Search for the cell housing the specified text and yield its (x, y) center coordinate. 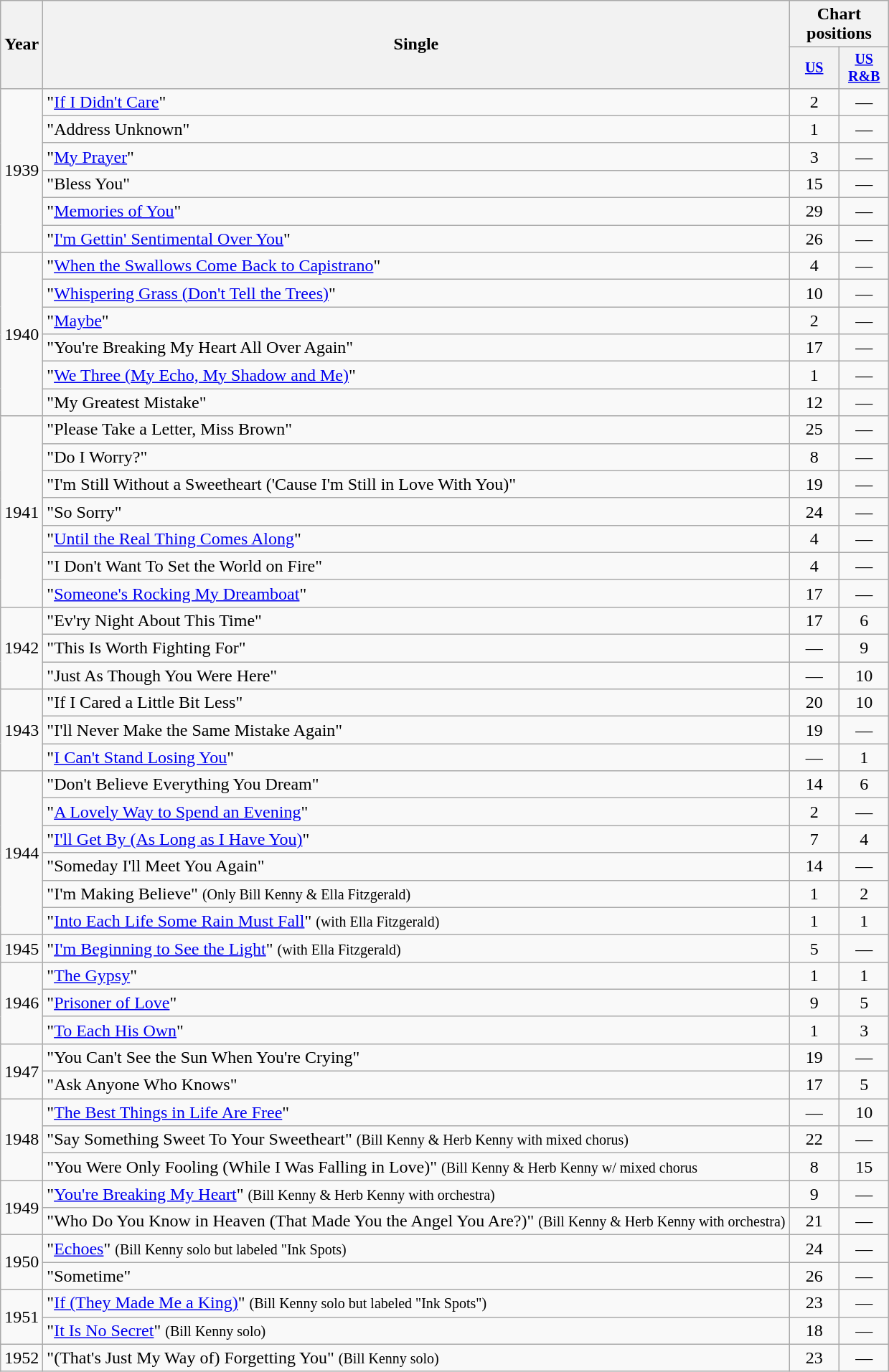
Single (416, 44)
1947 (22, 1071)
"You Were Only Fooling (While I Was Falling in Love)" (Bill Kenny & Herb Kenny w/ mixed chorus (416, 1167)
22 (814, 1140)
1948 (22, 1140)
25 (814, 430)
"I'll Never Make the Same Mistake Again" (416, 730)
1940 (22, 334)
Year (22, 44)
12 (814, 402)
1950 (22, 1262)
"Address Unknown" (416, 129)
"Bless You" (416, 184)
"Until the Real Thing Comes Along" (416, 539)
"So Sorry" (416, 511)
1944 (22, 853)
"Sometime" (416, 1276)
1943 (22, 730)
"You're Breaking My Heart" (Bill Kenny & Herb Kenny with orchestra) (416, 1194)
"Into Each Life Some Rain Must Fall" (with Ella Fitzgerald) (416, 921)
1949 (22, 1208)
"If (They Made Me a King)" (Bill Kenny solo but labeled "Ink Spots") (416, 1303)
1945 (22, 948)
18 (814, 1330)
USR&B (864, 67)
1952 (22, 1358)
1942 (22, 648)
"You Can't See the Sun When You're Crying" (416, 1057)
"My Greatest Mistake" (416, 402)
"Do I Worry?" (416, 457)
1939 (22, 170)
"If I Didn't Care" (416, 102)
21 (814, 1221)
"Just As Though You Were Here" (416, 676)
Chart positions (839, 24)
"The Gypsy" (416, 975)
"I'm Beginning to See the Light" (with Ella Fitzgerald) (416, 948)
"Don't Believe Everything You Dream" (416, 785)
"It Is No Secret" (Bill Kenny solo) (416, 1330)
"Please Take a Letter, Miss Brown" (416, 430)
"To Each His Own" (416, 1030)
"Ask Anyone Who Knows" (416, 1085)
"Who Do You Know in Heaven (That Made You the Angel You Are?)" (Bill Kenny & Herb Kenny with orchestra) (416, 1221)
20 (814, 703)
"We Three (My Echo, My Shadow and Me)" (416, 375)
"Someone's Rocking My Dreamboat" (416, 593)
"I'll Get By (As Long as I Have You)" (416, 839)
1941 (22, 511)
29 (814, 212)
"Someday I'll Meet You Again" (416, 866)
"Maybe" (416, 321)
"I'm Still Without a Sweetheart ('Cause I'm Still in Love With You)" (416, 484)
"A Lovely Way to Spend an Evening" (416, 812)
"Whispering Grass (Don't Tell the Trees)" (416, 293)
"Echoes" (Bill Kenny solo but labeled "Ink Spots) (416, 1249)
"This Is Worth Fighting For" (416, 648)
"If I Cared a Little Bit Less" (416, 703)
"(That's Just My Way of) Forgetting You" (Bill Kenny solo) (416, 1358)
"You're Breaking My Heart All Over Again" (416, 348)
"My Prayer" (416, 156)
1946 (22, 1003)
7 (814, 839)
"I Can't Stand Losing You" (416, 757)
"The Best Things in Life Are Free" (416, 1112)
US (814, 67)
"Say Something Sweet To Your Sweetheart" (Bill Kenny & Herb Kenny with mixed chorus) (416, 1140)
"Ev'ry Night About This Time" (416, 620)
"I'm Making Believe" (Only Bill Kenny & Ella Fitzgerald) (416, 894)
1951 (22, 1317)
"I Don't Want To Set the World on Fire" (416, 566)
"I'm Gettin' Sentimental Over You" (416, 239)
"When the Swallows Come Back to Capistrano" (416, 266)
"Memories of You" (416, 212)
"Prisoner of Love" (416, 1003)
